For the text-containing cell, return its midpoint in (X, Y) coordinate format. 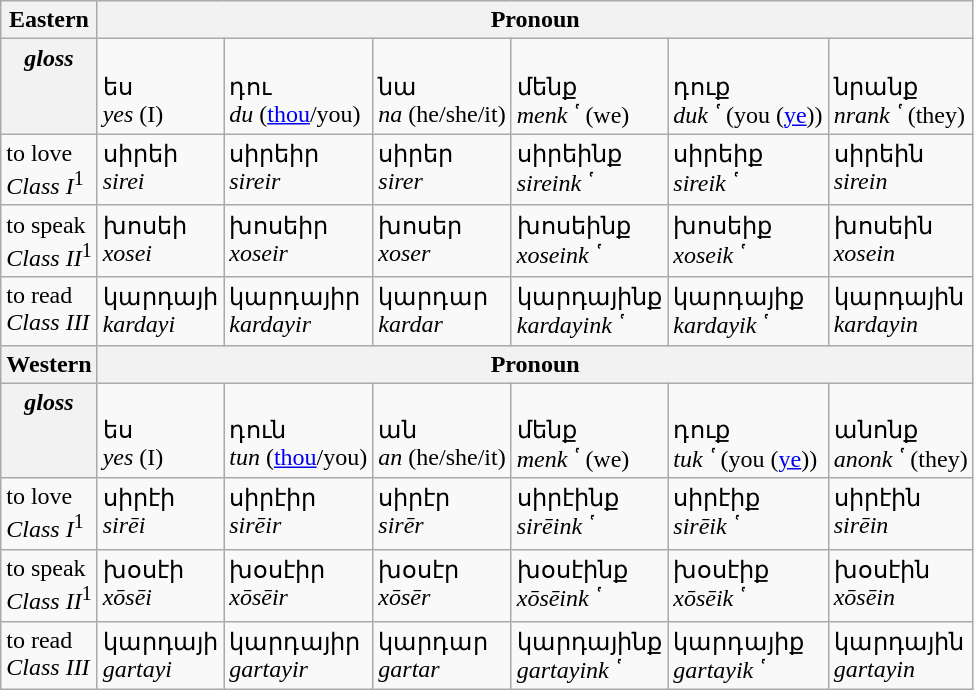
դուքtuk῾ (you (ye)) (748, 430)
Western (49, 364)
սիրեիրsireir (298, 170)
կարդայինքgartayink῾ (590, 655)
սիրեինքsireink῾ (590, 170)
կարդայիրkardayir (298, 311)
անan (he/she/it) (442, 430)
սիրէրsirēr (442, 514)
խօսէիքxōsēik῾ (748, 586)
սիրէիsirēi (160, 514)
սիրերsirer (442, 170)
կարդայիքgartayik῾ (748, 655)
խոսերxoser (442, 241)
դուdu (thou/you) (298, 86)
նաna (he/she/it) (442, 86)
խոսեինxosein (900, 241)
խոսեիրxoseir (298, 241)
խոսեիxosei (160, 241)
Eastern (49, 20)
կարդայիgartayi (160, 655)
կարդայիkardayi (160, 311)
խօսէրxōsēr (442, 586)
սիրէինքsirēink῾ (590, 514)
դունtun (thou/you) (298, 430)
խօսէիրxōsēir (298, 586)
կարդայիրgartayir (298, 655)
անոնքanonk῾ (they) (900, 430)
սիրեինsirein (900, 170)
սիրեիsirei (160, 170)
դուքduk῾ (you (ye)) (748, 86)
խոսեինքxoseink῾ (590, 241)
սիրէինsirēin (900, 514)
կարդայինքkardayink῾ (590, 311)
սիրէիրsirēir (298, 514)
խոսեիքxoseik῾ (748, 241)
կարդայինgartayin (900, 655)
խօսէինxōsēin (900, 586)
խօսէիxōsēi (160, 586)
կարդայիքkardayik῾ (748, 311)
կարդայինkardayin (900, 311)
խօսէինքxōsēink῾ (590, 586)
սիրեիքsireik῾ (748, 170)
նրանքnrank῾ (they) (900, 86)
սիրէիքsirēik῾ (748, 514)
կարդարgartar (442, 655)
կարդարkardar (442, 311)
